Determine the [X, Y] coordinate at the center of the cell enclosing the given text.  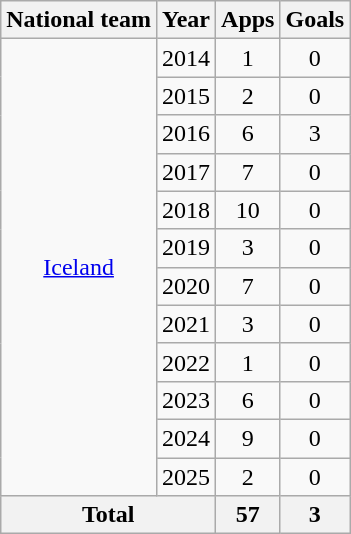
2019 [186, 248]
Goals [315, 20]
10 [248, 210]
2016 [186, 134]
2024 [186, 438]
57 [248, 515]
Total [108, 515]
9 [248, 438]
2023 [186, 400]
Year [186, 20]
2025 [186, 477]
2020 [186, 286]
2017 [186, 172]
2022 [186, 362]
Apps [248, 20]
Iceland [79, 268]
2021 [186, 324]
2018 [186, 210]
National team [79, 20]
2014 [186, 58]
2015 [186, 96]
